From the cell containing the given text, extract its center point as (X, Y) coordinate. 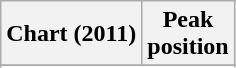
Peakposition (188, 34)
Chart (2011) (72, 34)
